Locate the cell with the specified text and output its (x, y) center coordinate. 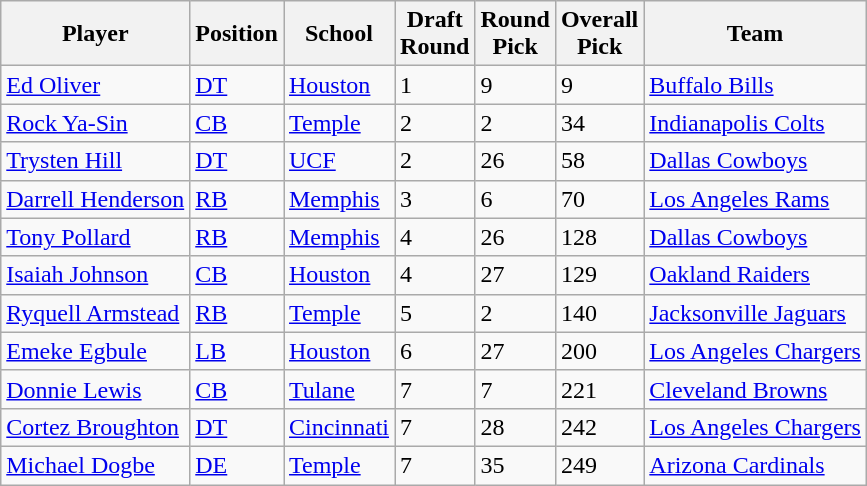
RoundPick (515, 34)
Jacksonville Jaguars (756, 313)
UCF (340, 161)
Ryquell Armstead (96, 313)
Trysten Hill (96, 161)
Arizona Cardinals (756, 465)
Team (756, 34)
School (340, 34)
Player (96, 34)
129 (599, 275)
Isaiah Johnson (96, 275)
Michael Dogbe (96, 465)
5 (435, 313)
1 (435, 85)
Rock Ya-Sin (96, 123)
Oakland Raiders (756, 275)
Cortez Broughton (96, 427)
35 (515, 465)
Tulane (340, 389)
LB (237, 351)
221 (599, 389)
Buffalo Bills (756, 85)
Darrell Henderson (96, 199)
242 (599, 427)
OverallPick (599, 34)
DE (237, 465)
128 (599, 237)
Position (237, 34)
Cleveland Browns (756, 389)
58 (599, 161)
249 (599, 465)
DraftRound (435, 34)
Indianapolis Colts (756, 123)
140 (599, 313)
70 (599, 199)
34 (599, 123)
Ed Oliver (96, 85)
3 (435, 199)
Los Angeles Rams (756, 199)
Donnie Lewis (96, 389)
Emeke Egbule (96, 351)
Cincinnati (340, 427)
Tony Pollard (96, 237)
200 (599, 351)
28 (515, 427)
